Locate the cell with the specified text and output its (X, Y) center coordinate. 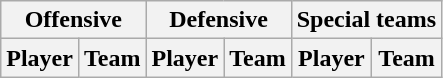
Offensive (74, 20)
Defensive (218, 20)
Special teams (366, 20)
